Scan for the cell matching the given text and deliver its (X, Y) coordinate at center. 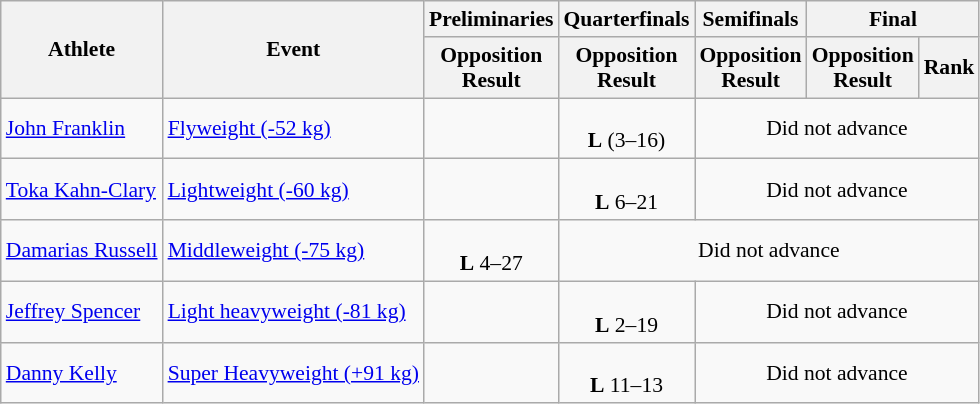
Final (894, 19)
Super Heavyweight (+91 kg) (294, 372)
Middleweight (-75 kg) (294, 250)
L 2–19 (626, 312)
Quarterfinals (626, 19)
Athlete (82, 50)
Event (294, 50)
Semifinals (750, 19)
Damarias Russell (82, 250)
L 6–21 (626, 190)
Lightweight (-60 kg) (294, 190)
Danny Kelly (82, 372)
L 11–13 (626, 372)
John Franklin (82, 128)
Light heavyweight (-81 kg) (294, 312)
L 4–27 (491, 250)
Rank (950, 68)
Jeffrey Spencer (82, 312)
Flyweight (-52 kg) (294, 128)
L (3–16) (626, 128)
Toka Kahn-Clary (82, 190)
Preliminaries (491, 19)
